From the cell containing the given text, extract its center point as (x, y) coordinate. 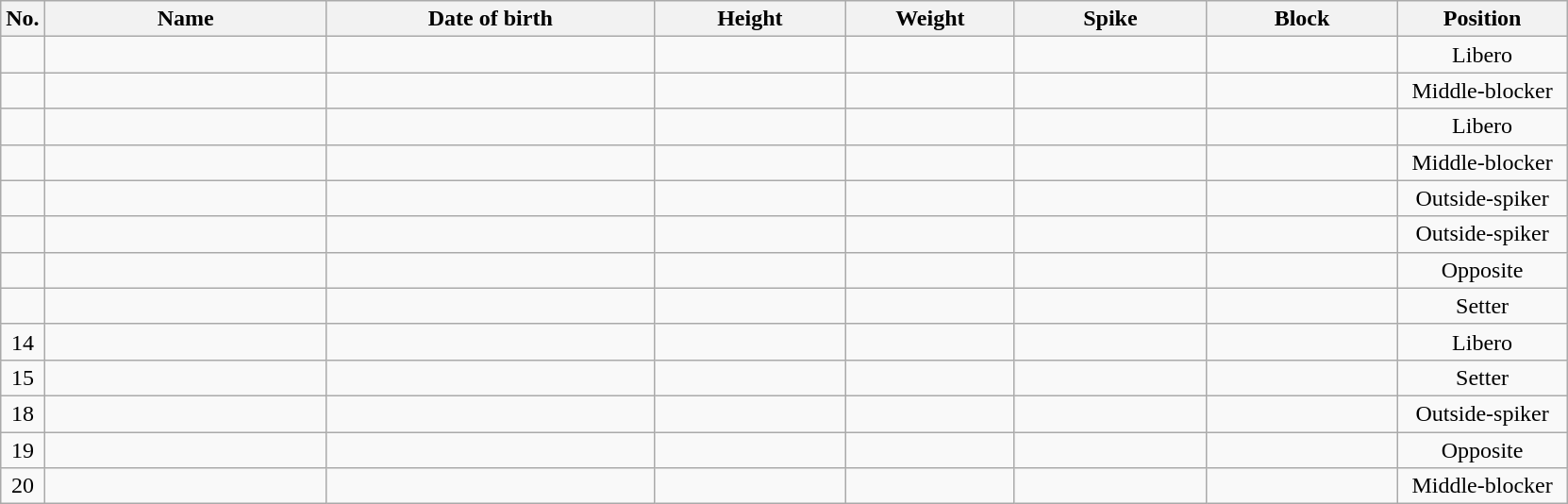
Date of birth (491, 19)
Height (749, 19)
14 (23, 342)
Name (185, 19)
Weight (930, 19)
15 (23, 378)
19 (23, 450)
No. (23, 19)
Position (1483, 19)
18 (23, 413)
20 (23, 486)
Spike (1109, 19)
Block (1302, 19)
